Provide the (X, Y) coordinate of the cell's center where the given text is located.  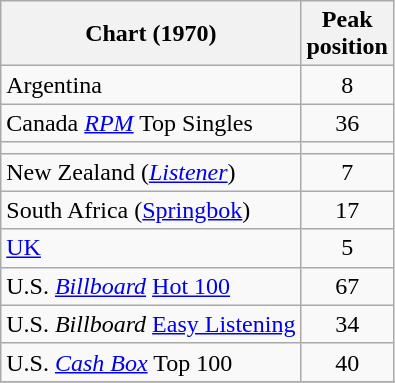
Argentina (151, 85)
Canada RPM Top Singles (151, 123)
40 (347, 362)
5 (347, 248)
8 (347, 85)
Peakposition (347, 34)
U.S. Billboard Easy Listening (151, 324)
34 (347, 324)
36 (347, 123)
South Africa (Springbok) (151, 210)
U.S. Cash Box Top 100 (151, 362)
Chart (1970) (151, 34)
67 (347, 286)
17 (347, 210)
7 (347, 172)
UK (151, 248)
New Zealand (Listener) (151, 172)
U.S. Billboard Hot 100 (151, 286)
